Search for the cell housing the specified text and yield its [x, y] center coordinate. 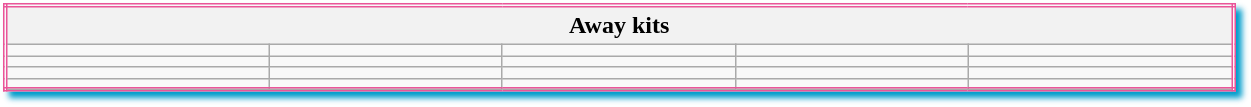
Away kits [619, 25]
